From the cell containing the given text, extract its center point as [X, Y] coordinate. 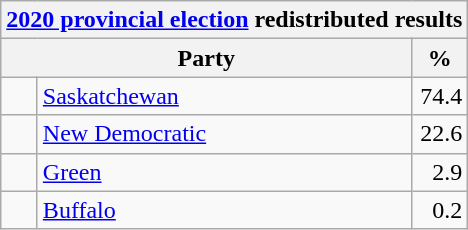
2.9 [440, 172]
Party [206, 58]
0.2 [440, 210]
Green [224, 172]
22.6 [440, 134]
2020 provincial election redistributed results [234, 20]
% [440, 58]
New Democratic [224, 134]
Saskatchewan [224, 96]
Buffalo [224, 210]
74.4 [440, 96]
